Capture the cell that displays the provided text and extract its [X, Y] central coordinate. 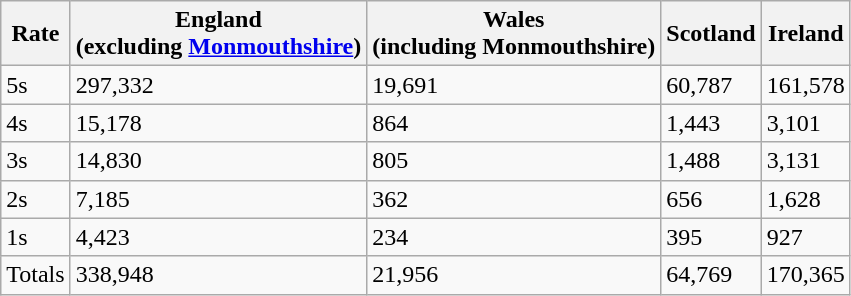
5s [36, 85]
170,365 [806, 275]
3,131 [806, 161]
864 [514, 123]
Wales (including Monmouthshire) [514, 34]
60,787 [711, 85]
338,948 [218, 275]
805 [514, 161]
64,769 [711, 275]
Scotland [711, 34]
7,185 [218, 199]
297,332 [218, 85]
234 [514, 237]
21,956 [514, 275]
2s [36, 199]
1,443 [711, 123]
Ireland [806, 34]
1,628 [806, 199]
3s [36, 161]
395 [711, 237]
3,101 [806, 123]
1,488 [711, 161]
15,178 [218, 123]
656 [711, 199]
Rate [36, 34]
England (excluding Monmouthshire) [218, 34]
19,691 [514, 85]
14,830 [218, 161]
1s [36, 237]
Totals [36, 275]
4s [36, 123]
4,423 [218, 237]
362 [514, 199]
927 [806, 237]
161,578 [806, 85]
